Identify which cell holds the provided text, then report its [X, Y] central coordinate. 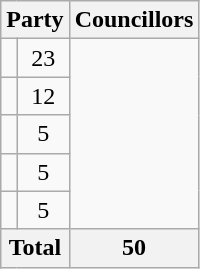
50 [134, 248]
Total [35, 248]
Councillors [134, 20]
Party [35, 20]
23 [43, 58]
12 [43, 96]
